Pinpoint the cell where the given text exists, returning its [x, y] midpoint coordinate. 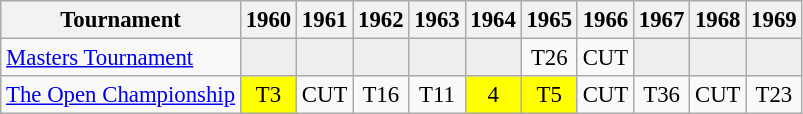
1967 [661, 20]
T23 [774, 95]
1960 [268, 20]
Masters Tournament [121, 58]
Tournament [121, 20]
1964 [493, 20]
T11 [437, 95]
The Open Championship [121, 95]
1968 [718, 20]
1969 [774, 20]
4 [493, 95]
T3 [268, 95]
1961 [325, 20]
1962 [381, 20]
T26 [549, 58]
T36 [661, 95]
T16 [381, 95]
1965 [549, 20]
T5 [549, 95]
1963 [437, 20]
1966 [605, 20]
